Scan for the cell matching the given text and deliver its (X, Y) coordinate at center. 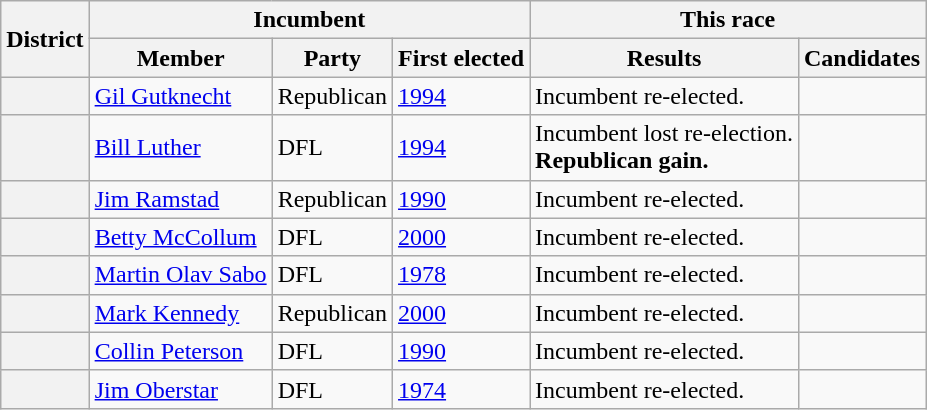
Incumbent lost re-election.Republican gain. (664, 148)
This race (728, 20)
Candidates (862, 58)
Jim Ramstad (180, 199)
Jim Oberstar (180, 389)
Incumbent (309, 20)
Bill Luther (180, 148)
Betty McCollum (180, 237)
First elected (462, 58)
Results (664, 58)
Party (332, 58)
1978 (462, 275)
Member (180, 58)
Mark Kennedy (180, 313)
District (45, 39)
Gil Gutknecht (180, 96)
1974 (462, 389)
Collin Peterson (180, 351)
Martin Olav Sabo (180, 275)
